Return the (x, y) coordinate for the center point of the cell that contains the specified text.  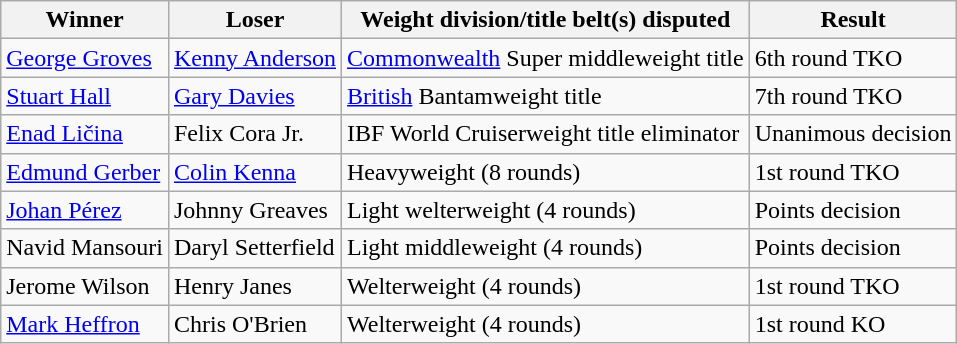
Unanimous decision (853, 134)
Kenny Anderson (254, 58)
Felix Cora Jr. (254, 134)
Light middleweight (4 rounds) (546, 248)
Edmund Gerber (85, 172)
George Groves (85, 58)
Mark Heffron (85, 324)
Johnny Greaves (254, 210)
6th round TKO (853, 58)
Light welterweight (4 rounds) (546, 210)
Winner (85, 20)
Stuart Hall (85, 96)
Gary Davies (254, 96)
Navid Mansouri (85, 248)
1st round KO (853, 324)
Enad Ličina (85, 134)
Commonwealth Super middleweight title (546, 58)
Loser (254, 20)
Johan Pérez (85, 210)
Jerome Wilson (85, 286)
Weight division/title belt(s) disputed (546, 20)
7th round TKO (853, 96)
Chris O'Brien (254, 324)
Result (853, 20)
Daryl Setterfield (254, 248)
Heavyweight (8 rounds) (546, 172)
British Bantamweight title (546, 96)
IBF World Cruiserweight title eliminator (546, 134)
Henry Janes (254, 286)
Colin Kenna (254, 172)
